Pinpoint the cell where the given text exists, returning its [x, y] midpoint coordinate. 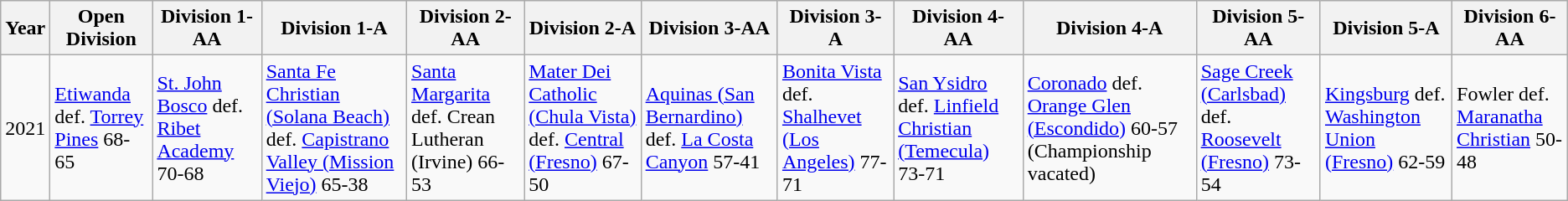
Division 6-AA [1510, 28]
Division 4-AA [958, 28]
Fowler def. Maranatha Christian 50-48 [1510, 127]
Coronado def. Orange Glen (Escondido) 60-57 (Championship vacated) [1109, 127]
Division 3-A [835, 28]
Division 1-A [333, 28]
Division 3-AA [709, 28]
Year [25, 28]
Aquinas (San Bernardino) def. La Costa Canyon 57-41 [709, 127]
Mater Dei Catholic (Chula Vista) def. Central (Fresno) 67-50 [583, 127]
Division 5-AA [1258, 28]
Division 4-A [1109, 28]
Santa Fe Christian (Solana Beach) def. Capistrano Valley (Mission Viejo) 65-38 [333, 127]
San Ysidro def. Linfield Christian (Temecula) 73-71 [958, 127]
Division 2-AA [466, 28]
Division 5-A [1385, 28]
St. John Bosco def. Ribet Academy 70-68 [207, 127]
Bonita Vista def. Shalhevet (Los Angeles) 77-71 [835, 127]
Etiwanda def. Torrey Pines 68-65 [101, 127]
Sage Creek (Carlsbad) def. Roosevelt (Fresno) 73-54 [1258, 127]
Division 2-A [583, 28]
Division 1-AA [207, 28]
Kingsburg def. Washington Union (Fresno) 62-59 [1385, 127]
2021 [25, 127]
Santa Margarita def. Crean Lutheran (Irvine) 66-53 [466, 127]
Open Division [101, 28]
